Search for the cell housing the specified text and yield its [X, Y] center coordinate. 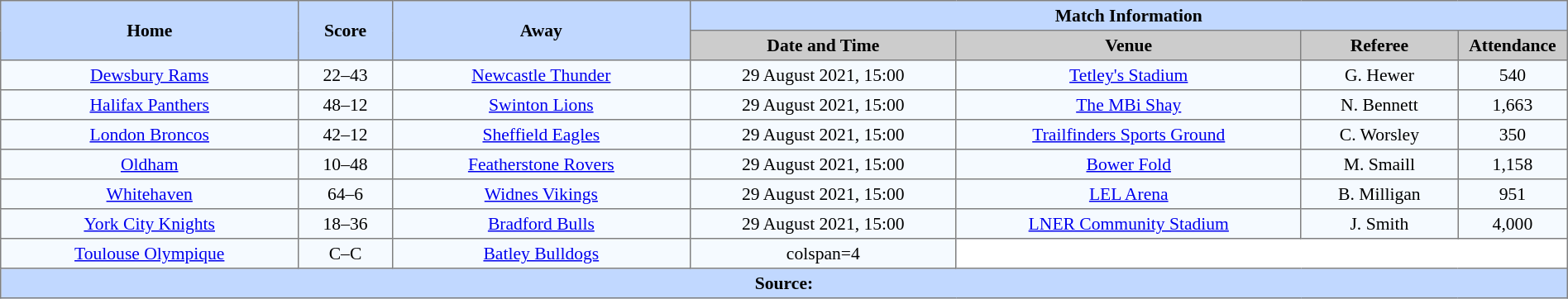
Referee [1379, 45]
M. Smaill [1379, 164]
Featherstone Rovers [541, 164]
Swinton Lions [541, 105]
Widnes Vikings [541, 194]
Halifax Panthers [150, 105]
C. Worsley [1379, 135]
350 [1513, 135]
Dewsbury Rams [150, 75]
LEL Arena [1128, 194]
1,663 [1513, 105]
London Broncos [150, 135]
Trailfinders Sports Ground [1128, 135]
colspan=4 [823, 254]
LNER Community Stadium [1128, 224]
G. Hewer [1379, 75]
The MBi Shay [1128, 105]
1,158 [1513, 164]
J. Smith [1379, 224]
Whitehaven [150, 194]
Batley Bulldogs [541, 254]
Home [150, 31]
Oldham [150, 164]
4,000 [1513, 224]
Newcastle Thunder [541, 75]
Attendance [1513, 45]
Bower Fold [1128, 164]
York City Knights [150, 224]
951 [1513, 194]
18–36 [346, 224]
B. Milligan [1379, 194]
540 [1513, 75]
Tetley's Stadium [1128, 75]
64–6 [346, 194]
22–43 [346, 75]
Away [541, 31]
Sheffield Eagles [541, 135]
Toulouse Olympique [150, 254]
Date and Time [823, 45]
10–48 [346, 164]
Match Information [1128, 16]
C–C [346, 254]
Source: [784, 283]
Venue [1128, 45]
42–12 [346, 135]
Score [346, 31]
N. Bennett [1379, 105]
48–12 [346, 105]
Bradford Bulls [541, 224]
